Pinpoint the cell where the given text exists, returning its [x, y] midpoint coordinate. 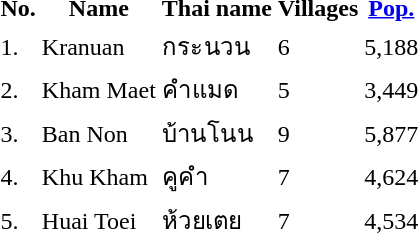
กระนวน [216, 46]
Kranuan [98, 46]
7 [318, 176]
คำแมด [216, 90]
Khu Kham [98, 176]
5 [318, 90]
Ban Non [98, 133]
บ้านโนน [216, 133]
6 [318, 46]
Kham Maet [98, 90]
คูคำ [216, 176]
9 [318, 133]
